Locate the cell with the specified text and output its [x, y] center coordinate. 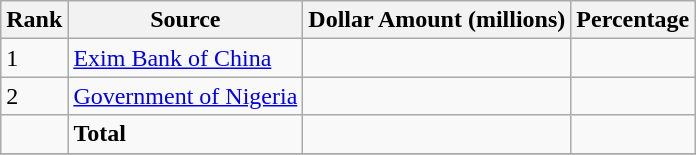
Rank [34, 20]
2 [34, 96]
1 [34, 58]
Percentage [633, 20]
Total [186, 134]
Source [186, 20]
Government of Nigeria [186, 96]
Exim Bank of China [186, 58]
Dollar Amount (millions) [437, 20]
